Determine the (x, y) coordinate at the center of the cell enclosing the given text.  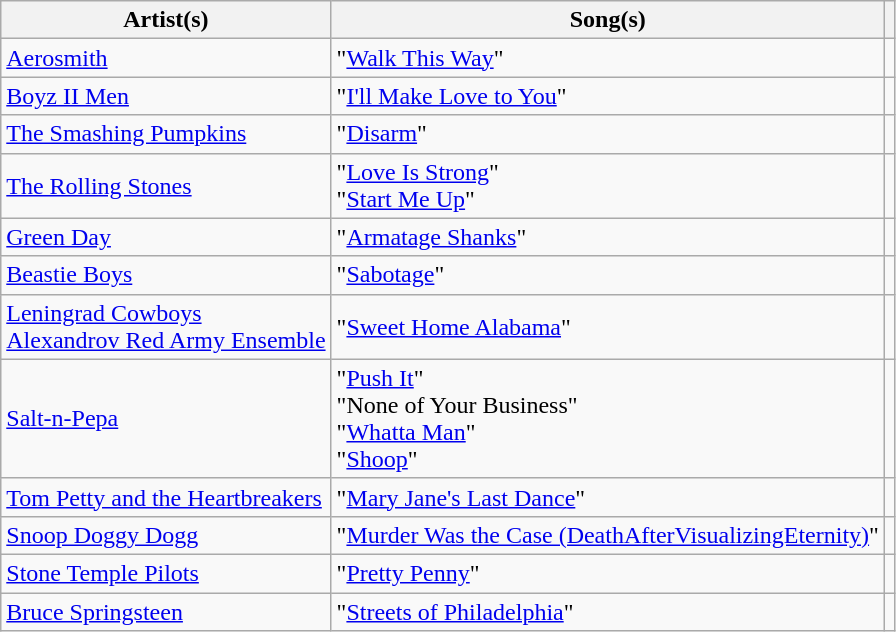
"Sabotage" (608, 275)
"Pretty Penny" (608, 573)
"Push It" "None of Your Business" "Whatta Man" "Shoop" (608, 418)
"Murder Was the Case (DeathAfterVisualizingEternity)" (608, 535)
Tom Petty and the Heartbreakers (166, 497)
Song(s) (608, 20)
"Sweet Home Alabama" (608, 326)
"Mary Jane's Last Dance" (608, 497)
"Disarm" (608, 134)
Boyz II Men (166, 96)
The Rolling Stones (166, 186)
Aerosmith (166, 58)
Green Day (166, 237)
"Walk This Way" (608, 58)
The Smashing Pumpkins (166, 134)
"Armatage Shanks" (608, 237)
"Streets of Philadelphia" (608, 611)
Beastie Boys (166, 275)
Bruce Springsteen (166, 611)
Snoop Doggy Dogg (166, 535)
Leningrad Cowboys Alexandrov Red Army Ensemble (166, 326)
"I'll Make Love to You" (608, 96)
"Love Is Strong" "Start Me Up" (608, 186)
Stone Temple Pilots (166, 573)
Artist(s) (166, 20)
Salt-n-Pepa (166, 418)
